Pinpoint the cell where the given text exists, returning its [X, Y] midpoint coordinate. 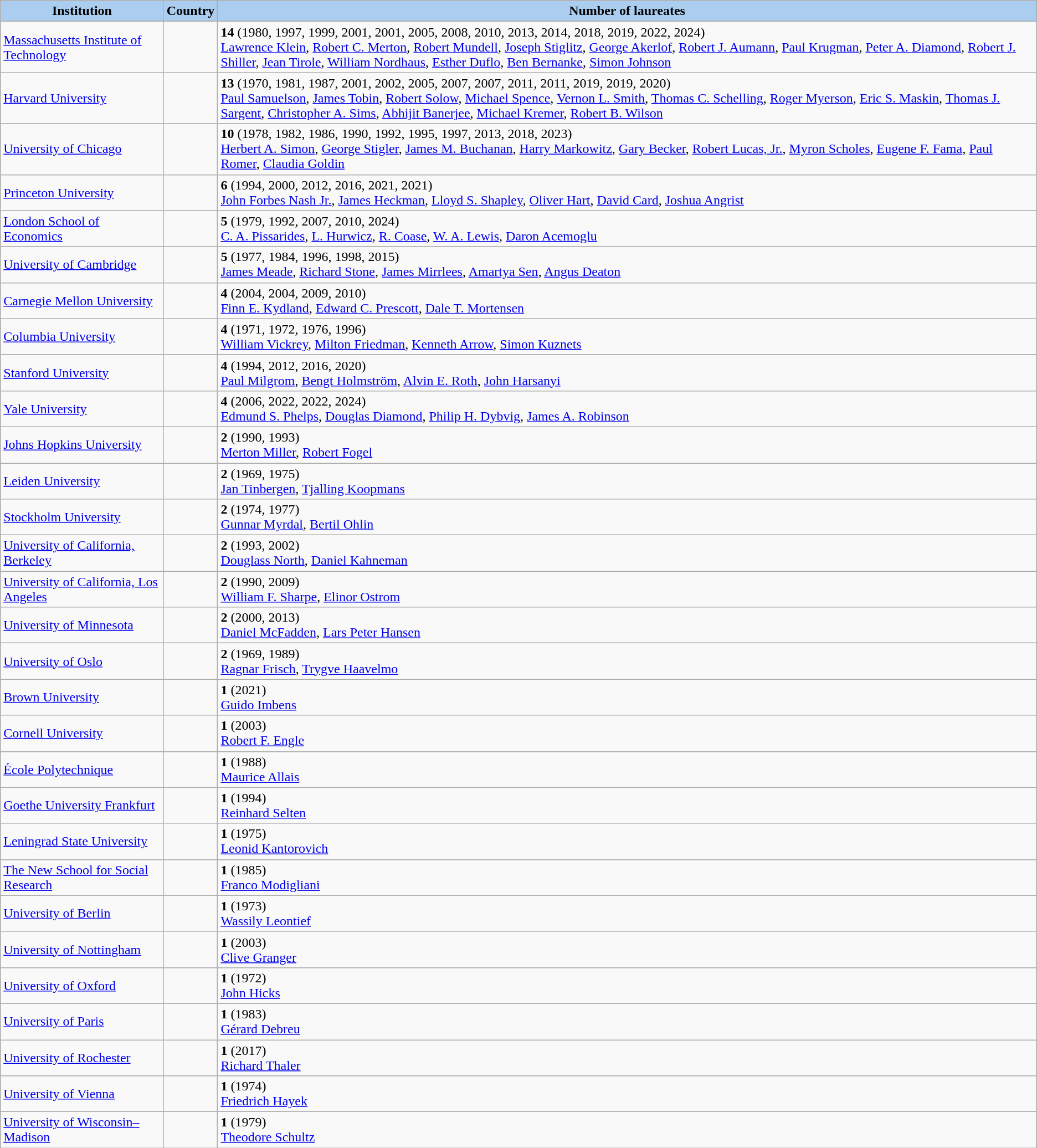
2 (1990, 1993) Merton Miller, Robert Fogel [627, 444]
1 (1973) Wassily Leontief [627, 913]
University of Oslo [82, 662]
4 (2004, 2004, 2009, 2010) Finn E. Kydland, Edward C. Prescott, Dale T. Mortensen [627, 300]
1 (1994) Reinhard Selten [627, 806]
University of California, Berkeley [82, 553]
5 (1977, 1984, 1996, 1998, 2015) James Meade, Richard Stone, James Mirrlees, Amartya Sen, Angus Deaton [627, 265]
London School of Economics [82, 228]
1 (1974) Friedrich Hayek [627, 1094]
University of Berlin [82, 913]
Harvard University [82, 98]
Yale University [82, 409]
1 (2017) Richard Thaler [627, 1057]
The New School for Social Research [82, 878]
4 (1994, 2012, 2016, 2020) Paul Milgrom, Bengt Holmström, Alvin E. Roth, John Harsanyi [627, 372]
Cornell University [82, 734]
Massachusetts Institute of Technology [82, 47]
1 (1983) Gérard Debreu [627, 1022]
2 (1969, 1989) Ragnar Frisch, Trygve Haavelmo [627, 662]
Number of laureates [627, 11]
1 (1979) Theodore Schultz [627, 1130]
1 (1972) John Hicks [627, 985]
University of Oxford [82, 985]
1 (1988) Maurice Allais [627, 769]
University of Paris [82, 1022]
University of Cambridge [82, 265]
University of Wisconsin–Madison [82, 1130]
University of Vienna [82, 1094]
University of Chicago [82, 149]
1 (1985) Franco Modigliani [627, 878]
University of Minnesota [82, 625]
Stanford University [82, 372]
Goethe University Frankfurt [82, 806]
2 (1969, 1975) Jan Tinbergen, Tjalling Koopmans [627, 481]
5 (1979, 1992, 2007, 2010, 2024) C. A. Pissarides, L. Hurwicz, R. Coase, W. A. Lewis, Daron Acemoglu [627, 228]
École Polytechnique [82, 769]
Johns Hopkins University [82, 444]
Institution [82, 11]
University of California, Los Angeles [82, 590]
2 (2000, 2013) Daniel McFadden, Lars Peter Hansen [627, 625]
1 (2021) Guido Imbens [627, 697]
2 (1993, 2002) Douglass North, Daniel Kahneman [627, 553]
4 (2006, 2022, 2022, 2024) Edmund S. Phelps, Douglas Diamond, Philip H. Dybvig, James A. Robinson [627, 409]
University of Rochester [82, 1057]
4 (1971, 1972, 1976, 1996) William Vickrey, Milton Friedman, Kenneth Arrow, Simon Kuznets [627, 337]
1 (2003) Robert F. Engle [627, 734]
Leiden University [82, 481]
6 (1994, 2000, 2012, 2016, 2021, 2021) John Forbes Nash Jr., James Heckman, Lloyd S. Shapley, Oliver Hart, David Card, Joshua Angrist [627, 193]
Leningrad State University [82, 841]
1 (1975) Leonid Kantorovich [627, 841]
1 (2003) Clive Granger [627, 950]
University of Nottingham [82, 950]
Columbia University [82, 337]
Princeton University [82, 193]
2 (1974, 1977) Gunnar Myrdal, Bertil Ohlin [627, 517]
Stockholm University [82, 517]
2 (1990, 2009) William F. Sharpe, Elinor Ostrom [627, 590]
Carnegie Mellon University [82, 300]
Country [191, 11]
Brown University [82, 697]
